Capture the cell that displays the provided text and extract its [x, y] central coordinate. 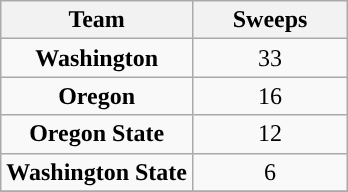
Sweeps [270, 20]
Oregon State [97, 134]
Team [97, 20]
Washington State [97, 172]
Washington [97, 58]
Oregon [97, 96]
6 [270, 172]
12 [270, 134]
16 [270, 96]
33 [270, 58]
